Scan for the cell matching the given text and deliver its [X, Y] coordinate at center. 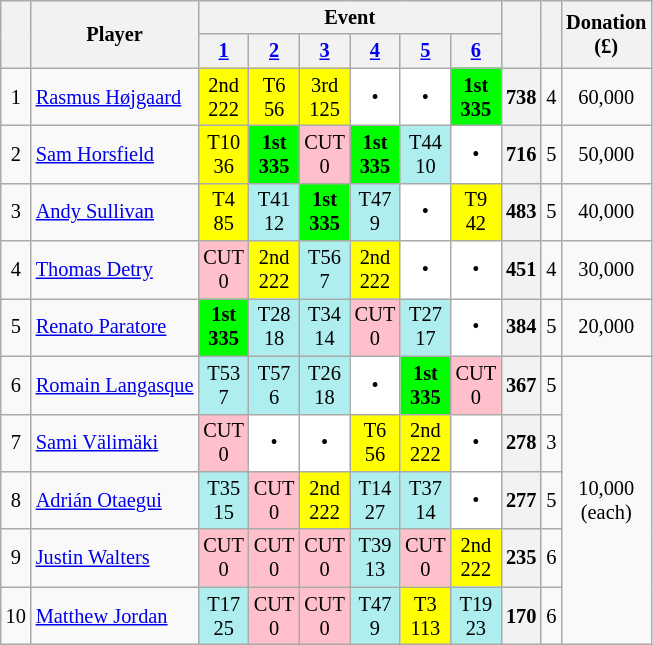
T567 [324, 270]
384 [521, 327]
10 [16, 616]
T2618 [324, 385]
Justin Walters [115, 558]
9 [16, 558]
20,000 [606, 327]
T1427 [375, 500]
Event [350, 17]
T3414 [324, 327]
Sam Horsfield [115, 154]
T1036 [223, 154]
278 [521, 443]
T2818 [274, 327]
277 [521, 500]
716 [521, 154]
10,000(each) [606, 500]
T3913 [375, 558]
T942 [476, 212]
T3714 [425, 500]
T3515 [223, 500]
738 [521, 97]
Rasmus Højgaard [115, 97]
T1725 [223, 616]
T4112 [274, 212]
50,000 [606, 154]
T537 [223, 385]
T4410 [425, 154]
3rd125 [324, 97]
170 [521, 616]
Renato Paratore [115, 327]
451 [521, 270]
Thomas Detry [115, 270]
Romain Langasque [115, 385]
Player [115, 34]
367 [521, 385]
Adrián Otaegui [115, 500]
40,000 [606, 212]
T1923 [476, 616]
60,000 [606, 97]
483 [521, 212]
T3113 [425, 616]
7 [16, 443]
Andy Sullivan [115, 212]
8 [16, 500]
T2717 [425, 327]
T485 [223, 212]
Matthew Jordan [115, 616]
Donation(£) [606, 34]
235 [521, 558]
30,000 [606, 270]
Sami Välimäki [115, 443]
T576 [274, 385]
